Scan for the cell matching the given text and deliver its (x, y) coordinate at center. 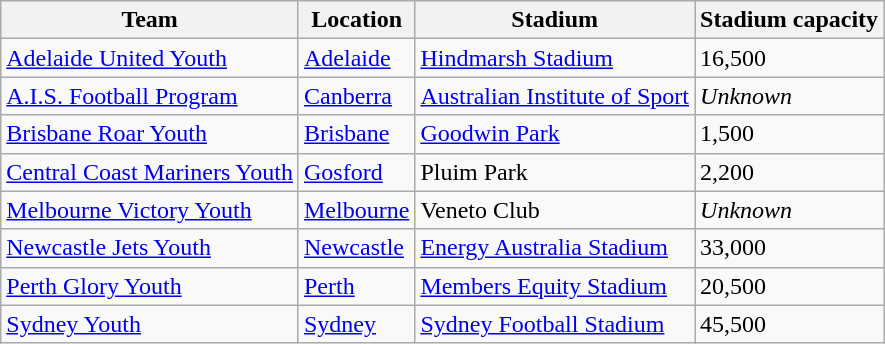
Brisbane (356, 134)
Goodwin Park (555, 134)
Energy Australia Stadium (555, 248)
Melbourne (356, 210)
20,500 (790, 286)
Stadium capacity (790, 20)
Members Equity Stadium (555, 286)
Canberra (356, 96)
Stadium (555, 20)
Sydney (356, 324)
Team (150, 20)
Australian Institute of Sport (555, 96)
16,500 (790, 58)
Sydney Youth (150, 324)
2,200 (790, 172)
Perth Glory Youth (150, 286)
Adelaide United Youth (150, 58)
Veneto Club (555, 210)
Newcastle (356, 248)
Brisbane Roar Youth (150, 134)
Hindmarsh Stadium (555, 58)
1,500 (790, 134)
Adelaide (356, 58)
Perth (356, 286)
Melbourne Victory Youth (150, 210)
Gosford (356, 172)
33,000 (790, 248)
A.I.S. Football Program (150, 96)
Pluim Park (555, 172)
Newcastle Jets Youth (150, 248)
Location (356, 20)
45,500 (790, 324)
Sydney Football Stadium (555, 324)
Central Coast Mariners Youth (150, 172)
